For the text-containing cell, return its midpoint in (X, Y) coordinate format. 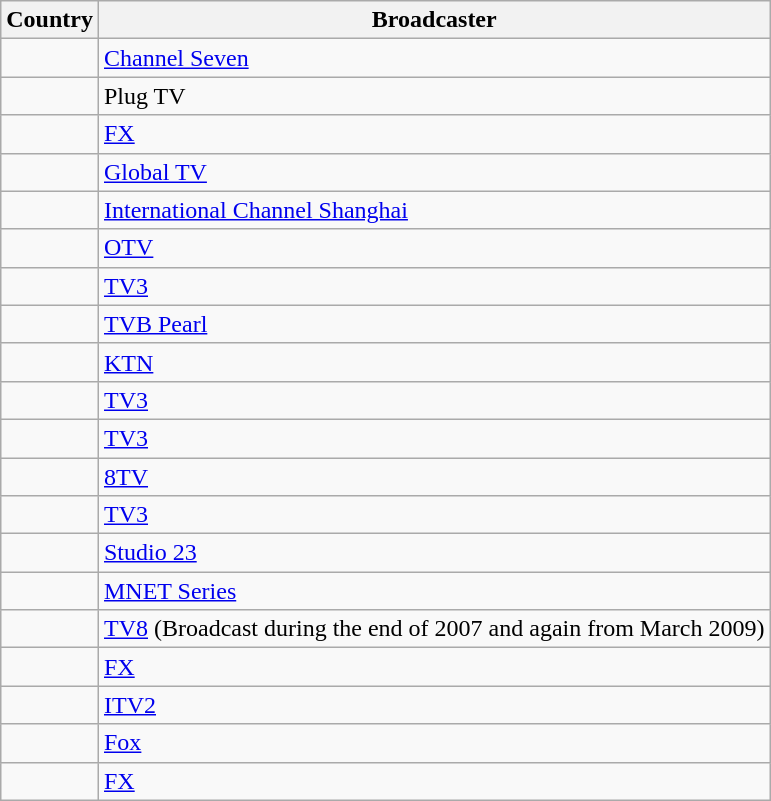
Global TV (434, 172)
Broadcaster (434, 20)
Plug TV (434, 96)
Channel Seven (434, 58)
MNET Series (434, 591)
ITV2 (434, 705)
TV8 (Broadcast during the end of 2007 and again from March 2009) (434, 629)
TVB Pearl (434, 324)
Country (50, 20)
Fox (434, 743)
8TV (434, 477)
OTV (434, 248)
International Channel Shanghai (434, 210)
KTN (434, 362)
Studio 23 (434, 553)
